Provide the [x, y] coordinate of the cell's center where the given text is located.  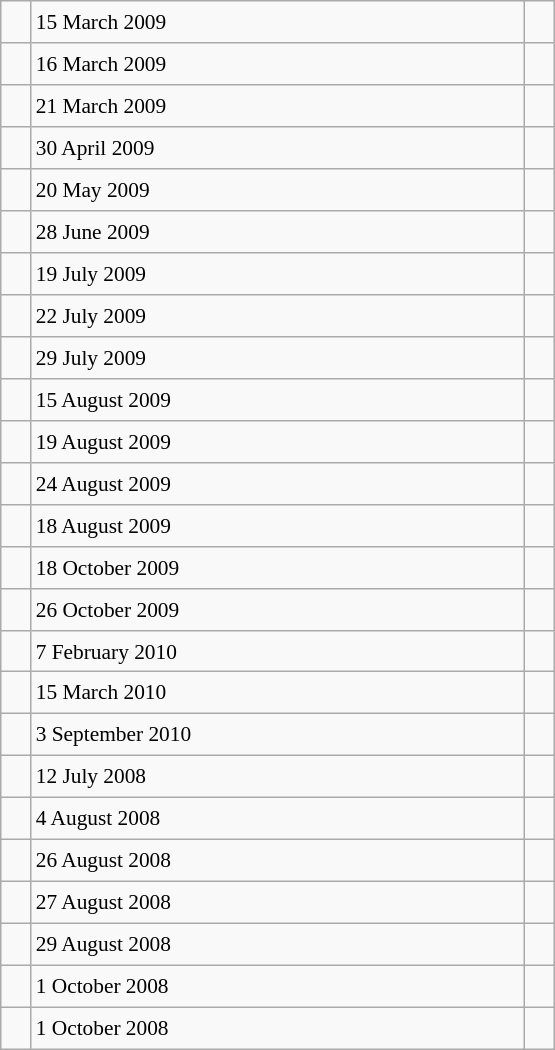
22 July 2009 [278, 316]
26 October 2009 [278, 609]
15 March 2010 [278, 693]
26 August 2008 [278, 861]
18 October 2009 [278, 567]
3 September 2010 [278, 735]
19 July 2009 [278, 274]
12 July 2008 [278, 777]
18 August 2009 [278, 525]
21 March 2009 [278, 106]
29 July 2009 [278, 358]
4 August 2008 [278, 819]
30 April 2009 [278, 148]
24 August 2009 [278, 483]
28 June 2009 [278, 232]
15 March 2009 [278, 22]
16 March 2009 [278, 64]
27 August 2008 [278, 903]
20 May 2009 [278, 190]
15 August 2009 [278, 399]
7 February 2010 [278, 651]
19 August 2009 [278, 441]
29 August 2008 [278, 945]
